Extract the (X, Y) coordinate from the center of the cell holding the provided text.  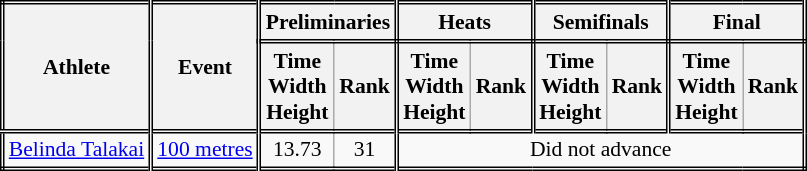
31 (366, 150)
Semifinals (601, 22)
Preliminaries (328, 22)
Athlete (76, 67)
Heats (465, 22)
Event (205, 67)
Did not advance (601, 150)
100 metres (205, 150)
Belinda Talakai (76, 150)
13.73 (296, 150)
Final (737, 22)
